Determine the [x, y] coordinate at the center of the cell enclosing the given text.  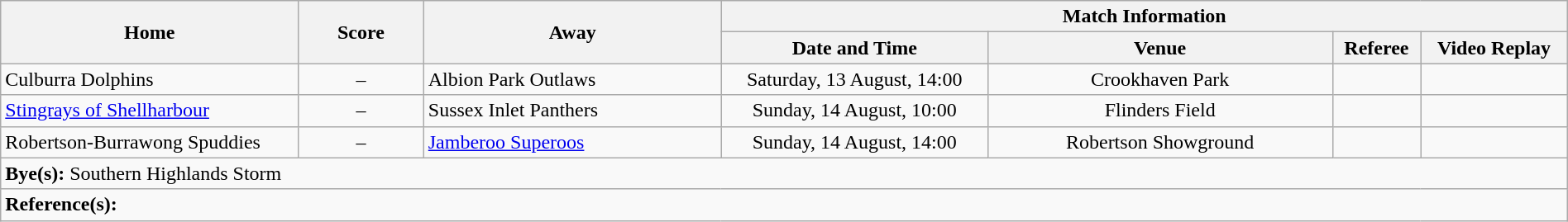
Saturday, 13 August, 14:00 [854, 79]
Score [361, 32]
Robertson-Burrawong Spuddies [150, 142]
Home [150, 32]
Stingrays of Shellharbour [150, 111]
Crookhaven Park [1159, 79]
Flinders Field [1159, 111]
Match Information [1145, 17]
Jamberoo Superoos [572, 142]
Date and Time [854, 48]
Bye(s): Southern Highlands Storm [784, 173]
Venue [1159, 48]
Sunday, 14 August, 10:00 [854, 111]
Robertson Showground [1159, 142]
Away [572, 32]
Culburra Dolphins [150, 79]
Referee [1376, 48]
Albion Park Outlaws [572, 79]
Sussex Inlet Panthers [572, 111]
Video Replay [1494, 48]
Sunday, 14 August, 14:00 [854, 142]
Reference(s): [784, 205]
